Search for the cell housing the specified text and yield its [x, y] center coordinate. 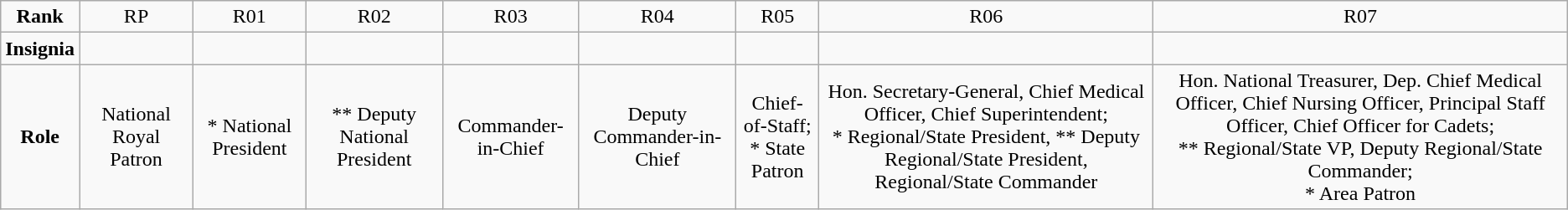
RP [137, 17]
Role [40, 137]
Insignia [40, 49]
Rank [40, 17]
R07 [1360, 17]
R02 [374, 17]
R06 [987, 17]
Chief-of-Staff;* State Patron [777, 137]
R04 [657, 17]
National Royal Patron [137, 137]
R01 [250, 17]
R03 [511, 17]
R05 [777, 17]
Commander-in-Chief [511, 137]
Deputy Commander-in-Chief [657, 137]
** Deputy National President [374, 137]
* National President [250, 137]
